Extract the [X, Y] coordinate from the center of the cell holding the provided text.  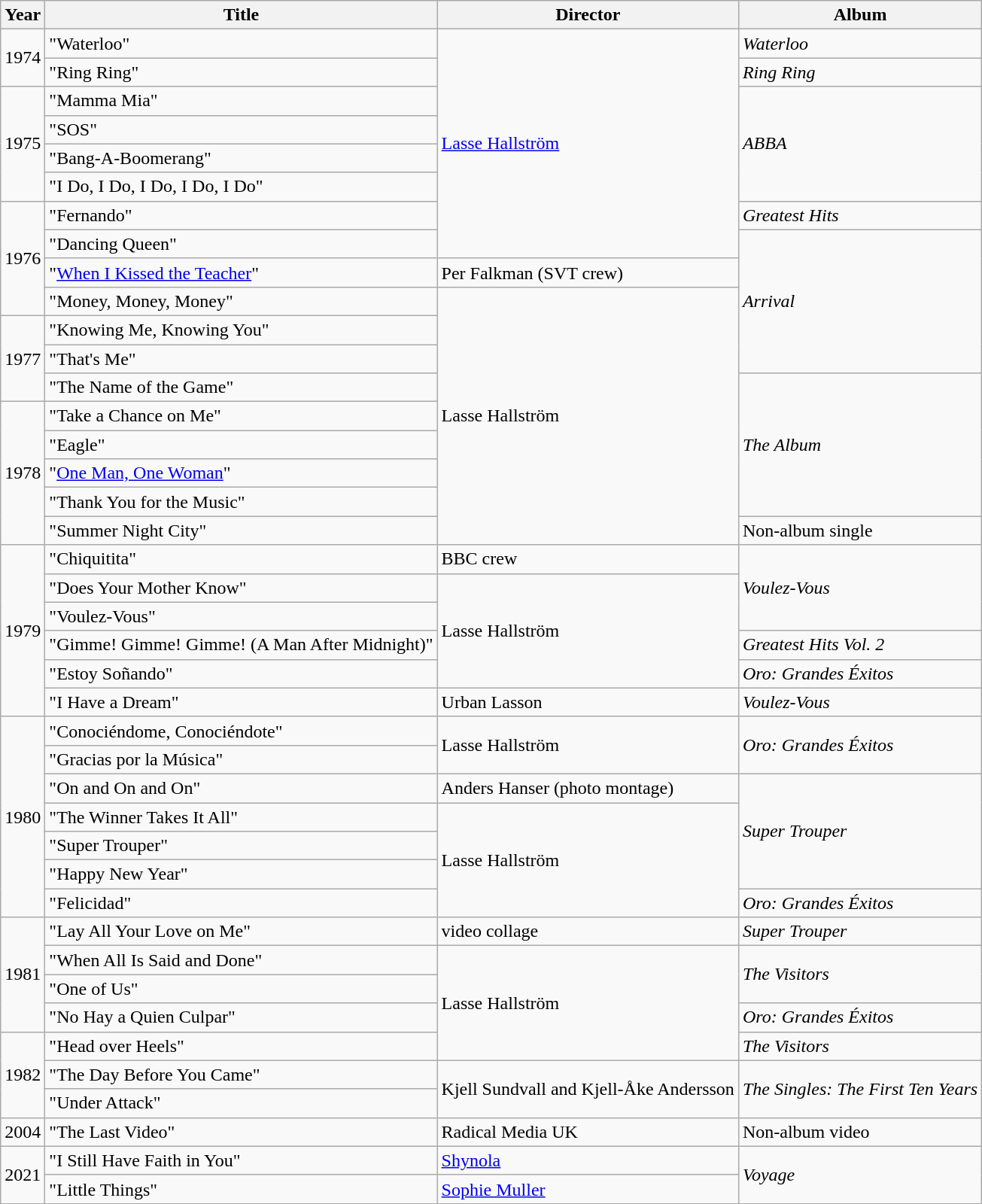
Arrival [859, 301]
ABBA [859, 144]
Non-album single [859, 531]
"On and On and On" [241, 788]
"When All Is Said and Done" [241, 960]
The Album [859, 445]
1979 [23, 631]
Title [241, 15]
Waterloo [859, 44]
1975 [23, 144]
"The Name of the Game" [241, 388]
"Waterloo" [241, 44]
"Fernando" [241, 215]
"The Day Before You Came" [241, 1075]
"One of Us" [241, 989]
"The Winner Takes It All" [241, 816]
"Thank You for the Music" [241, 502]
"Chiquitita" [241, 559]
2004 [23, 1132]
"Little Things" [241, 1189]
Anders Hanser (photo montage) [588, 788]
1981 [23, 974]
"I Do, I Do, I Do, I Do, I Do" [241, 187]
1974 [23, 58]
1977 [23, 358]
1976 [23, 258]
"Ring Ring" [241, 72]
Non-album video [859, 1132]
Urban Lasson [588, 702]
Sophie Muller [588, 1189]
"Dancing Queen" [241, 244]
"Felicidad" [241, 903]
Per Falkman (SVT crew) [588, 272]
"Head over Heels" [241, 1046]
"Knowing Me, Knowing You" [241, 330]
"That's Me" [241, 359]
"Conociéndome, Conociéndote" [241, 731]
"Estoy Soñando" [241, 673]
"Voulez-Vous" [241, 616]
"Bang-A-Boomerang" [241, 158]
BBC crew [588, 559]
"Happy New Year" [241, 874]
"Summer Night City" [241, 531]
"Super Trouper" [241, 846]
Year [23, 15]
"Does Your Mother Know" [241, 588]
1978 [23, 473]
Album [859, 15]
Director [588, 15]
"Eagle" [241, 445]
"Gimme! Gimme! Gimme! (A Man After Midnight)" [241, 645]
Shynola [588, 1160]
"One Man, One Woman" [241, 473]
"Under Attack" [241, 1103]
"No Hay a Quien Culpar" [241, 1017]
Kjell Sundvall and Kjell-Åke Andersson [588, 1089]
"Mamma Mia" [241, 101]
Voyage [859, 1175]
Greatest Hits [859, 215]
"SOS" [241, 129]
video collage [588, 932]
"I Have a Dream" [241, 702]
"The Last Video" [241, 1132]
"When I Kissed the Teacher" [241, 272]
Radical Media UK [588, 1132]
2021 [23, 1175]
"Money, Money, Money" [241, 301]
1980 [23, 816]
"Lay All Your Love on Me" [241, 932]
"Gracias por la Música" [241, 759]
"I Still Have Faith in You" [241, 1160]
"Take a Chance on Me" [241, 416]
Greatest Hits Vol. 2 [859, 645]
Ring Ring [859, 72]
1982 [23, 1075]
The Singles: The First Ten Years [859, 1089]
